Determine the [x, y] coordinate at the center of the cell enclosing the given text.  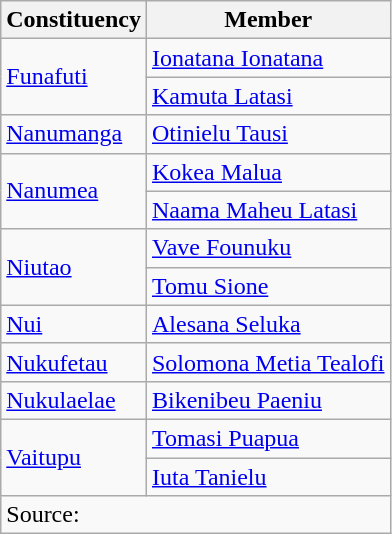
Alesana Seluka [268, 324]
Kamuta Latasi [268, 96]
Nanumanga [74, 134]
Member [268, 20]
Constituency [74, 20]
Tomasi Puapua [268, 438]
Nanumea [74, 191]
Solomona Metia Tealofi [268, 362]
Nui [74, 324]
Tomu Sione [268, 286]
Otinielu Tausi [268, 134]
Source: [196, 515]
Kokea Malua [268, 172]
Naama Maheu Latasi [268, 210]
Funafuti [74, 77]
Nukulaelae [74, 400]
Ionatana Ionatana [268, 58]
Niutao [74, 267]
Bikenibeu Paeniu [268, 400]
Vaitupu [74, 457]
Iuta Tanielu [268, 477]
Vave Founuku [268, 248]
Nukufetau [74, 362]
